From the cell containing the given text, extract its center point as (x, y) coordinate. 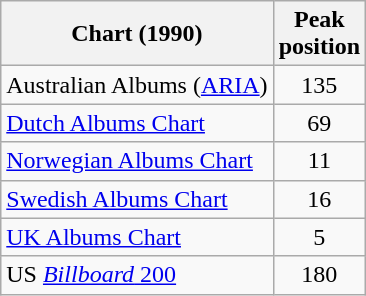
Dutch Albums Chart (137, 123)
Swedish Albums Chart (137, 199)
16 (319, 199)
180 (319, 275)
135 (319, 85)
Chart (1990) (137, 34)
5 (319, 237)
Peakposition (319, 34)
UK Albums Chart (137, 237)
11 (319, 161)
69 (319, 123)
Norwegian Albums Chart (137, 161)
US Billboard 200 (137, 275)
Australian Albums (ARIA) (137, 85)
